From the cell containing the given text, extract its center point as [X, Y] coordinate. 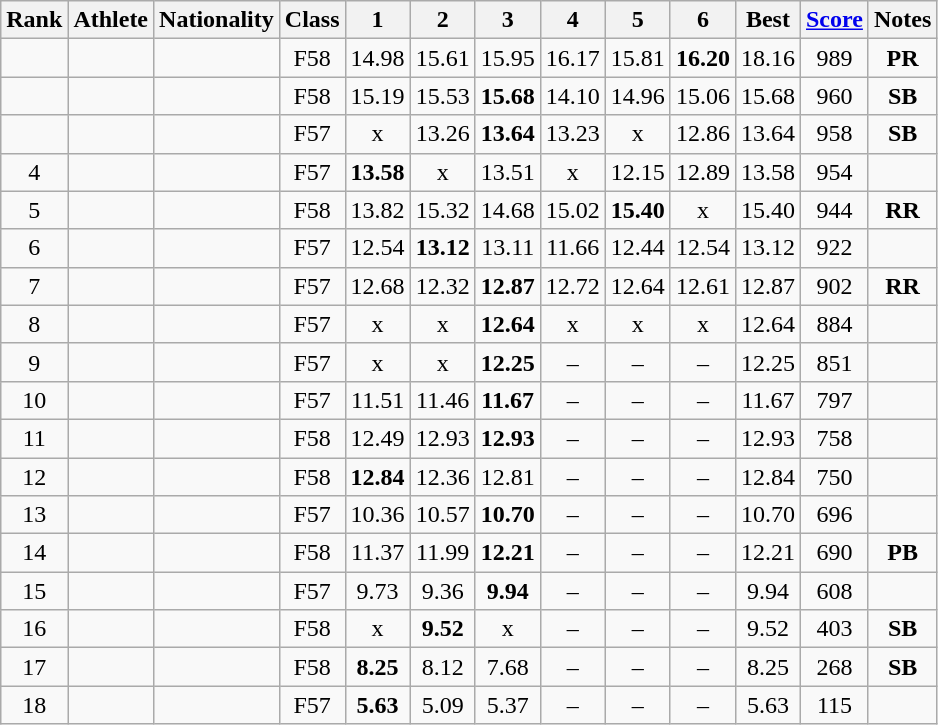
12.68 [378, 286]
18 [34, 705]
13.51 [508, 172]
PR [902, 58]
16.17 [572, 58]
16 [34, 629]
12.32 [442, 286]
758 [834, 438]
797 [834, 400]
989 [834, 58]
Nationality [217, 20]
902 [834, 286]
690 [834, 553]
Best [768, 20]
Score [834, 20]
13.11 [508, 248]
13.26 [442, 134]
10.57 [442, 515]
15.53 [442, 96]
696 [834, 515]
Athlete [111, 20]
Rank [34, 20]
15.19 [378, 96]
12.49 [378, 438]
403 [834, 629]
11.66 [572, 248]
15.95 [508, 58]
12.81 [508, 477]
3 [508, 20]
15.02 [572, 210]
15.81 [638, 58]
8 [34, 324]
12 [34, 477]
922 [834, 248]
750 [834, 477]
14.96 [638, 96]
13.82 [378, 210]
18.16 [768, 58]
Class [312, 20]
12.44 [638, 248]
958 [834, 134]
13.23 [572, 134]
9.73 [378, 591]
15 [34, 591]
11.51 [378, 400]
15.06 [702, 96]
11.46 [442, 400]
960 [834, 96]
9 [34, 362]
14.98 [378, 58]
7.68 [508, 667]
14.68 [508, 210]
268 [834, 667]
7 [34, 286]
13 [34, 515]
10.36 [378, 515]
1 [378, 20]
17 [34, 667]
12.86 [702, 134]
11 [34, 438]
12.61 [702, 286]
14.10 [572, 96]
11.99 [442, 553]
11.37 [378, 553]
PB [902, 553]
851 [834, 362]
12.89 [702, 172]
15.32 [442, 210]
608 [834, 591]
944 [834, 210]
954 [834, 172]
2 [442, 20]
9.36 [442, 591]
115 [834, 705]
5.37 [508, 705]
5.09 [442, 705]
8.12 [442, 667]
15.61 [442, 58]
12.72 [572, 286]
14 [34, 553]
12.36 [442, 477]
Notes [902, 20]
12.15 [638, 172]
884 [834, 324]
10 [34, 400]
16.20 [702, 58]
